Detect which cell encompasses the target text, then output its (x, y) center coordinate. 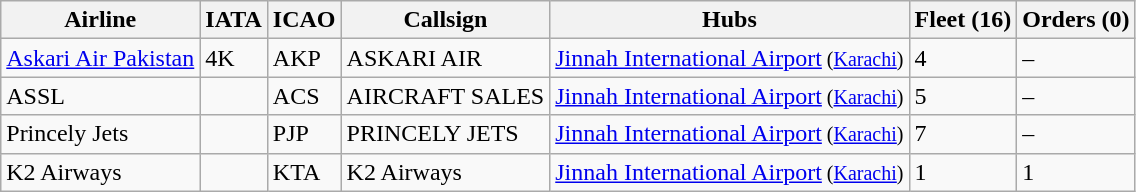
5 (963, 96)
IATA (234, 20)
ASKARI AIR (446, 58)
Askari Air Pakistan (100, 58)
Airline (100, 20)
AKP (304, 58)
KTA (304, 172)
ACS (304, 96)
Hubs (730, 20)
4 (963, 58)
Orders (0) (1076, 20)
4K (234, 58)
AIRCRAFT SALES (446, 96)
Callsign (446, 20)
ICAO (304, 20)
Fleet (16) (963, 20)
PJP (304, 134)
ASSL (100, 96)
Princely Jets (100, 134)
PRINCELY JETS (446, 134)
7 (963, 134)
